Detect which cell encompasses the target text, then output its (X, Y) center coordinate. 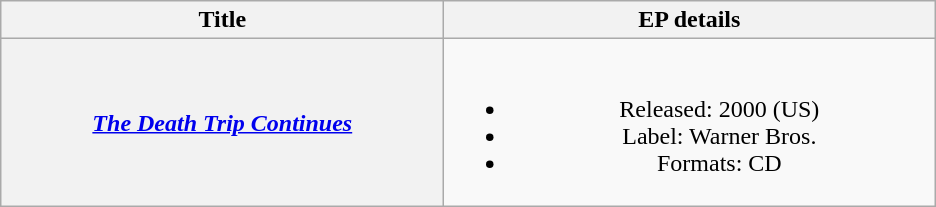
EP details (690, 20)
Title (222, 20)
Released: 2000 (US)Label: Warner Bros.Formats: CD (690, 122)
The Death Trip Continues (222, 122)
